From the cell containing the given text, extract its center point as [X, Y] coordinate. 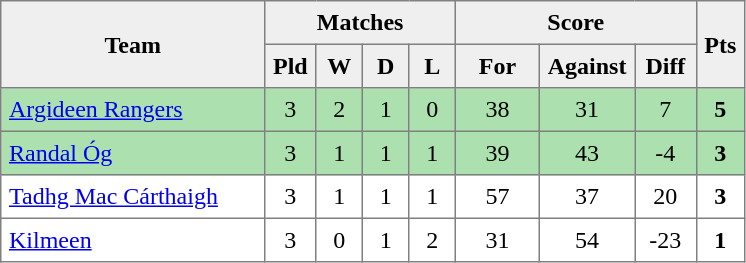
Diff [666, 66]
Tadhg Mac Cárthaigh [133, 197]
-23 [666, 240]
Randal Óg [133, 153]
Pld [290, 66]
D [385, 66]
54 [586, 240]
57 [497, 197]
39 [497, 153]
Score [576, 23]
37 [586, 197]
-4 [666, 153]
Matches [360, 23]
Against [586, 66]
Argideen Rangers [133, 110]
7 [666, 110]
Pts [720, 44]
W [339, 66]
5 [720, 110]
Team [133, 44]
43 [586, 153]
For [497, 66]
20 [666, 197]
L [432, 66]
38 [497, 110]
Kilmeen [133, 240]
